Extract the [x, y] coordinate from the center of the cell holding the provided text.  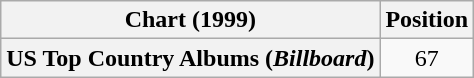
Position [427, 20]
US Top Country Albums (Billboard) [190, 58]
Chart (1999) [190, 20]
67 [427, 58]
